Find where the given text appears and provide that cell's center as (X, Y) coordinate. 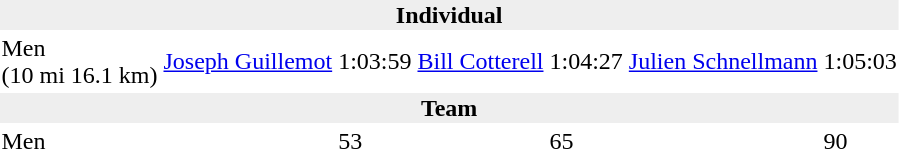
1:05:03 (860, 62)
Team (449, 108)
Bill Cotterell (480, 62)
Men(10 mi 16.1 km) (80, 62)
Julien Schnellmann (723, 62)
1:03:59 (375, 62)
Individual (449, 15)
Joseph Guillemot (248, 62)
1:04:27 (586, 62)
